Capture the cell that displays the provided text and extract its (X, Y) central coordinate. 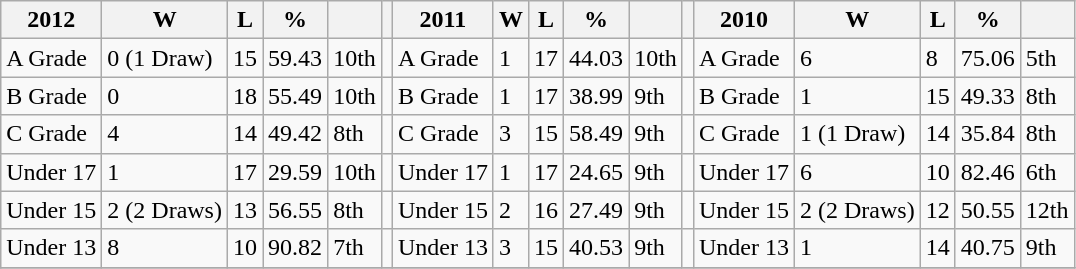
2011 (442, 20)
27.49 (596, 210)
2010 (744, 20)
2012 (52, 20)
82.46 (988, 172)
16 (546, 210)
38.99 (596, 96)
2 (510, 210)
75.06 (988, 58)
18 (244, 96)
35.84 (988, 134)
40.53 (596, 248)
12 (938, 210)
90.82 (296, 248)
55.49 (296, 96)
24.65 (596, 172)
1 (1 Draw) (857, 134)
12th (1047, 210)
6th (1047, 172)
29.59 (296, 172)
40.75 (988, 248)
49.42 (296, 134)
49.33 (988, 96)
50.55 (988, 210)
4 (165, 134)
44.03 (596, 58)
58.49 (596, 134)
13 (244, 210)
0 (1 Draw) (165, 58)
0 (165, 96)
56.55 (296, 210)
59.43 (296, 58)
7th (355, 248)
5th (1047, 58)
